Pinpoint the cell where the given text exists, returning its [x, y] midpoint coordinate. 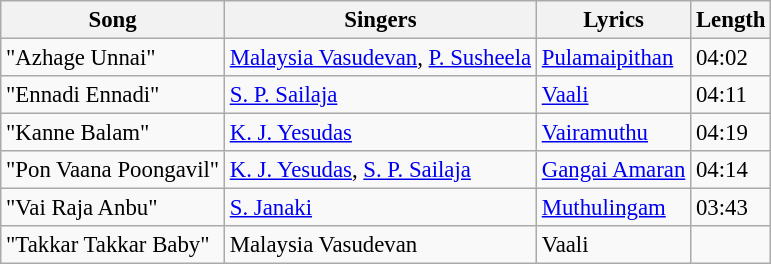
04:14 [731, 170]
"Pon Vaana Poongavil" [113, 170]
03:43 [731, 208]
04:11 [731, 95]
"Takkar Takkar Baby" [113, 245]
Pulamaipithan [613, 58]
Length [731, 20]
Singers [380, 20]
"Ennadi Ennadi" [113, 95]
"Azhage Unnai" [113, 58]
Lyrics [613, 20]
Vairamuthu [613, 133]
Gangai Amaran [613, 170]
Malaysia Vasudevan, P. Susheela [380, 58]
Song [113, 20]
S. Janaki [380, 208]
Muthulingam [613, 208]
"Kanne Balam" [113, 133]
K. J. Yesudas, S. P. Sailaja [380, 170]
04:19 [731, 133]
"Vai Raja Anbu" [113, 208]
S. P. Sailaja [380, 95]
Malaysia Vasudevan [380, 245]
K. J. Yesudas [380, 133]
04:02 [731, 58]
